Output the [X, Y] coordinate of the center of the cell containing the given text.  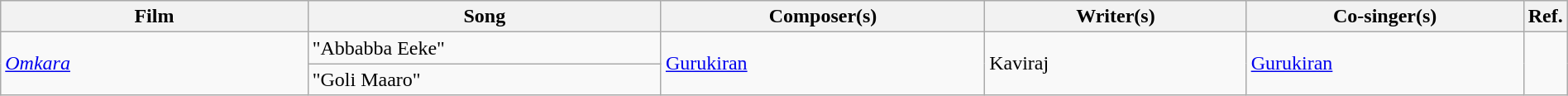
Kaviraj [1116, 64]
Omkara [154, 64]
Film [154, 17]
Co-singer(s) [1384, 17]
Ref. [1545, 17]
Writer(s) [1116, 17]
"Abbabba Eeke" [485, 48]
Composer(s) [822, 17]
Song [485, 17]
"Goli Maaro" [485, 79]
